Search for the cell housing the specified text and yield its (X, Y) center coordinate. 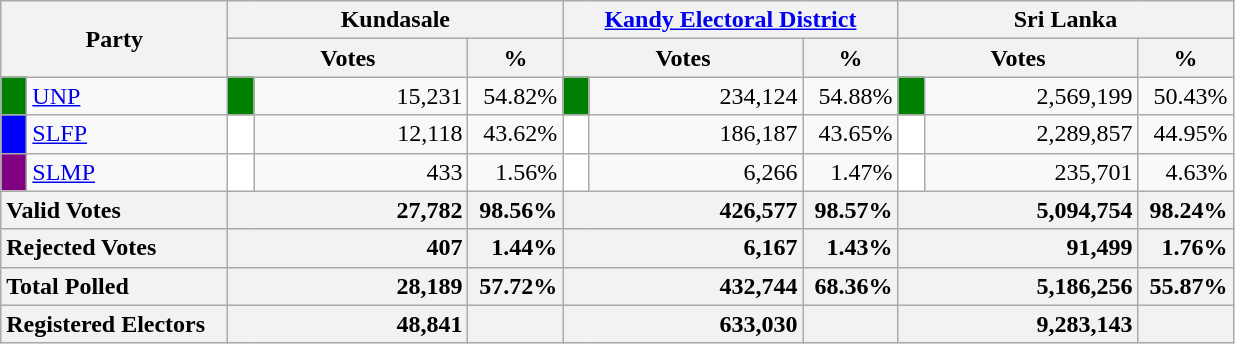
43.62% (516, 134)
Rejected Votes (114, 248)
433 (361, 172)
186,187 (696, 134)
432,744 (683, 286)
9,283,143 (1018, 324)
633,030 (683, 324)
5,094,754 (1018, 210)
Registered Electors (114, 324)
234,124 (696, 96)
1.47% (850, 172)
Kundasale (396, 20)
6,167 (683, 248)
426,577 (683, 210)
1.44% (516, 248)
6,266 (696, 172)
Valid Votes (114, 210)
SLFP (128, 134)
1.76% (1186, 248)
55.87% (1186, 286)
SLMP (128, 172)
43.65% (850, 134)
Kandy Electoral District (730, 20)
98.24% (1186, 210)
UNP (128, 96)
54.82% (516, 96)
91,499 (1018, 248)
28,189 (348, 286)
235,701 (1031, 172)
98.57% (850, 210)
12,118 (361, 134)
Party (114, 39)
2,289,857 (1031, 134)
Sri Lanka (1066, 20)
4.63% (1186, 172)
50.43% (1186, 96)
407 (348, 248)
1.56% (516, 172)
27,782 (348, 210)
44.95% (1186, 134)
Total Polled (114, 286)
98.56% (516, 210)
48,841 (348, 324)
2,569,199 (1031, 96)
1.43% (850, 248)
54.88% (850, 96)
68.36% (850, 286)
57.72% (516, 286)
15,231 (361, 96)
5,186,256 (1018, 286)
